From the cell containing the given text, extract its center point as (X, Y) coordinate. 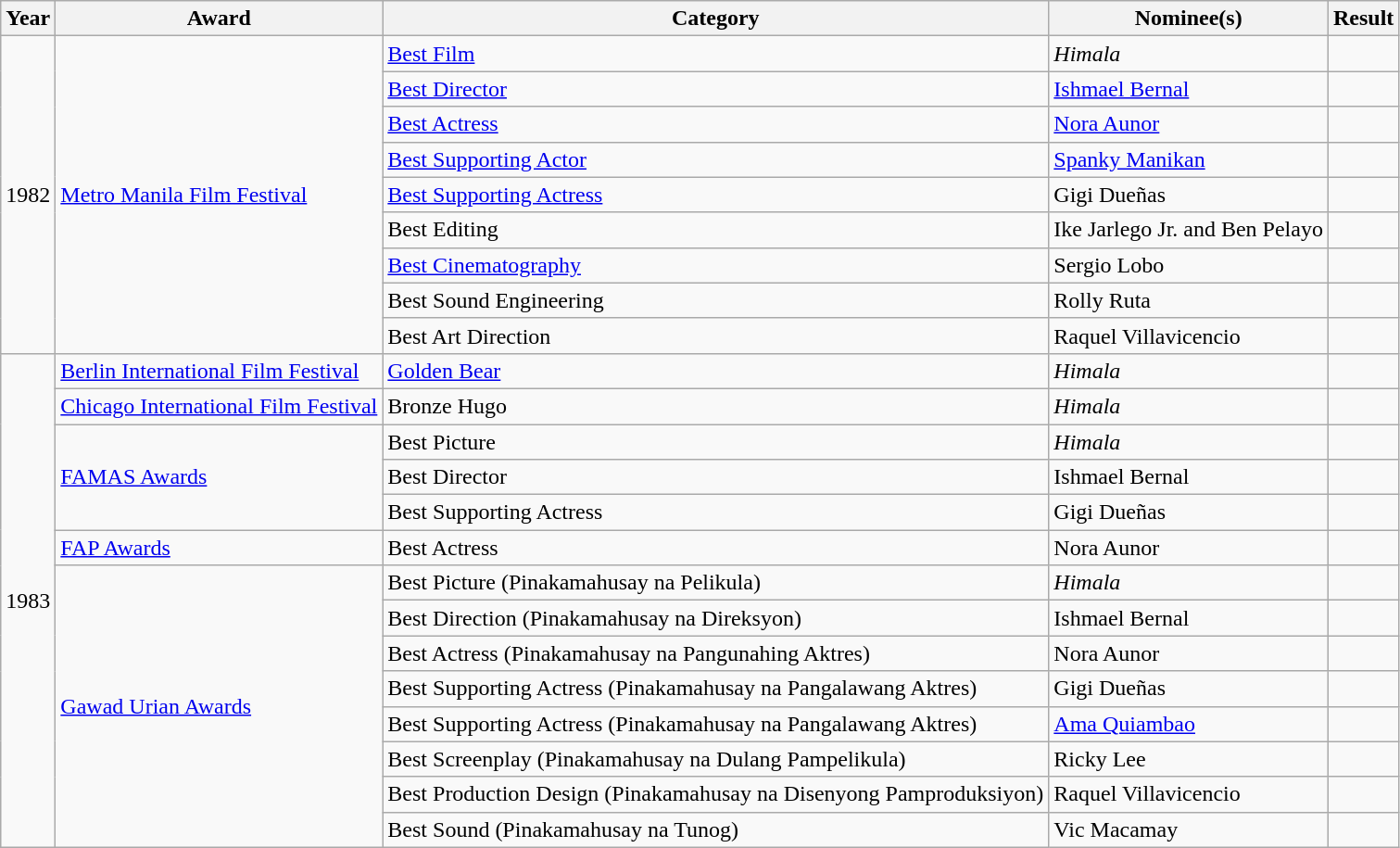
Best Editing (715, 230)
Sergio Lobo (1189, 265)
Vic Macamay (1189, 829)
Result (1363, 19)
Best Picture (715, 442)
Best Sound Engineering (715, 300)
Nominee(s) (1189, 19)
FAMAS Awards (219, 477)
Best Screenplay (Pinakamahusay na Dulang Pampelikula) (715, 759)
Best Actress (Pinakamahusay na Pangunahing Aktres) (715, 653)
Best Picture (Pinakamahusay na Pelikula) (715, 583)
Gawad Urian Awards (219, 706)
Golden Bear (715, 371)
Chicago International Film Festival (219, 406)
Bronze Hugo (715, 406)
Rolly Ruta (1189, 300)
Best Cinematography (715, 265)
Best Production Design (Pinakamahusay na Disenyong Pamproduksiyon) (715, 794)
Ama Quiambao (1189, 724)
Best Supporting Actor (715, 159)
1982 (28, 195)
FAP Awards (219, 548)
Year (28, 19)
1983 (28, 601)
Spanky Manikan (1189, 159)
Best Direction (Pinakamahusay na Direksyon) (715, 618)
Award (219, 19)
Best Art Direction (715, 335)
Berlin International Film Festival (219, 371)
Category (715, 19)
Best Sound (Pinakamahusay na Tunog) (715, 829)
Ike Jarlego Jr. and Ben Pelayo (1189, 230)
Ricky Lee (1189, 759)
Best Film (715, 54)
Metro Manila Film Festival (219, 195)
